Identify which cell holds the provided text, then report its (x, y) central coordinate. 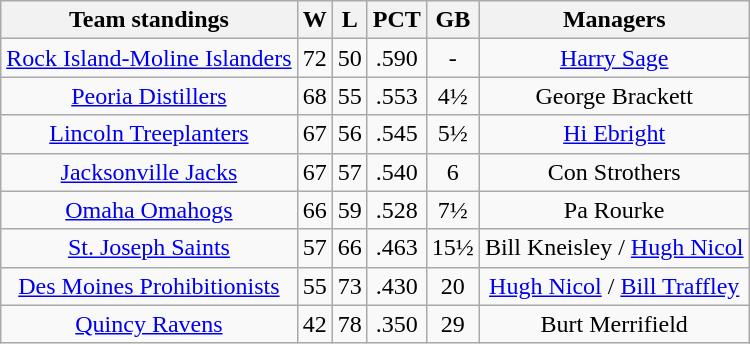
59 (350, 210)
Managers (614, 20)
L (350, 20)
St. Joseph Saints (149, 248)
4½ (452, 96)
42 (314, 324)
Con Strothers (614, 172)
Quincy Ravens (149, 324)
.350 (396, 324)
- (452, 58)
Jacksonville Jacks (149, 172)
Peoria Distillers (149, 96)
50 (350, 58)
7½ (452, 210)
15½ (452, 248)
Bill Kneisley / Hugh Nicol (614, 248)
Omaha Omahogs (149, 210)
20 (452, 286)
W (314, 20)
Des Moines Prohibitionists (149, 286)
Rock Island-Moline Islanders (149, 58)
29 (452, 324)
56 (350, 134)
George Brackett (614, 96)
Lincoln Treeplanters (149, 134)
.430 (396, 286)
Harry Sage (614, 58)
GB (452, 20)
Pa Rourke (614, 210)
Burt Merrifield (614, 324)
72 (314, 58)
.463 (396, 248)
Team standings (149, 20)
5½ (452, 134)
Hi Ebright (614, 134)
78 (350, 324)
.528 (396, 210)
.545 (396, 134)
68 (314, 96)
.590 (396, 58)
PCT (396, 20)
.553 (396, 96)
Hugh Nicol / Bill Traffley (614, 286)
.540 (396, 172)
73 (350, 286)
6 (452, 172)
